Find where the given text appears and provide that cell's center as [X, Y] coordinate. 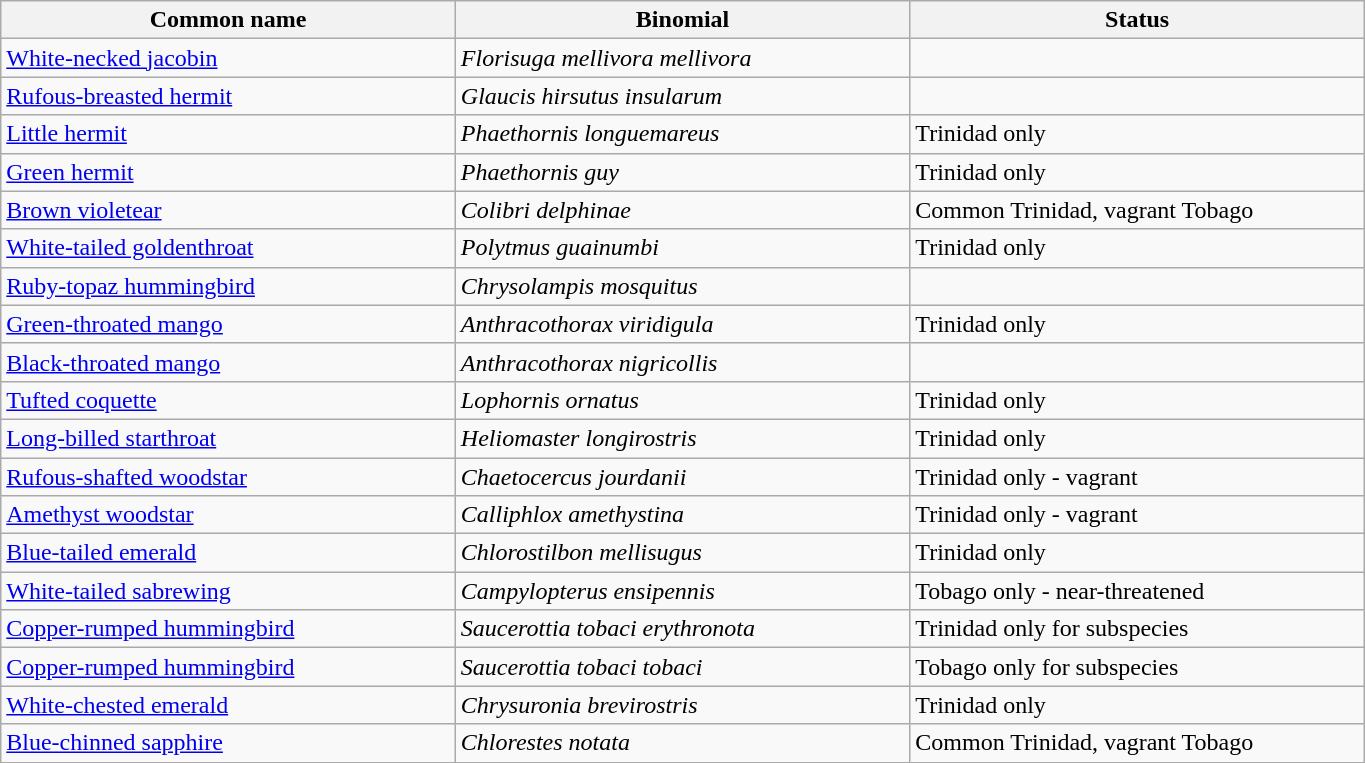
Chlorestes notata [682, 743]
Glaucis hirsutus insularum [682, 96]
Green-throated mango [228, 324]
White-tailed goldenthroat [228, 248]
Colibri delphinae [682, 210]
Status [1138, 20]
Tobago only for subspecies [1138, 667]
Chrysolampis mosquitus [682, 286]
Chrysuronia brevirostris [682, 705]
Rufous-shafted woodstar [228, 477]
Chlorostilbon mellisugus [682, 553]
Blue-tailed emerald [228, 553]
Phaethornis guy [682, 172]
White-tailed sabrewing [228, 591]
Polytmus guainumbi [682, 248]
Phaethornis longuemareus [682, 134]
Brown violetear [228, 210]
Saucerottia tobaci tobaci [682, 667]
Florisuga mellivora mellivora [682, 58]
Binomial [682, 20]
Chaetocercus jourdanii [682, 477]
Tufted coquette [228, 400]
White-chested emerald [228, 705]
Saucerottia tobaci erythronota [682, 629]
Lophornis ornatus [682, 400]
Black-throated mango [228, 362]
Blue-chinned sapphire [228, 743]
Anthracothorax nigricollis [682, 362]
Heliomaster longirostris [682, 438]
Ruby-topaz hummingbird [228, 286]
Common name [228, 20]
Little hermit [228, 134]
Green hermit [228, 172]
Campylopterus ensipennis [682, 591]
Calliphlox amethystina [682, 515]
Amethyst woodstar [228, 515]
Trinidad only for subspecies [1138, 629]
Rufous-breasted hermit [228, 96]
Long-billed starthroat [228, 438]
White-necked jacobin [228, 58]
Anthracothorax viridigula [682, 324]
Tobago only - near-threatened [1138, 591]
